Identify which cell holds the provided text, then report its (x, y) central coordinate. 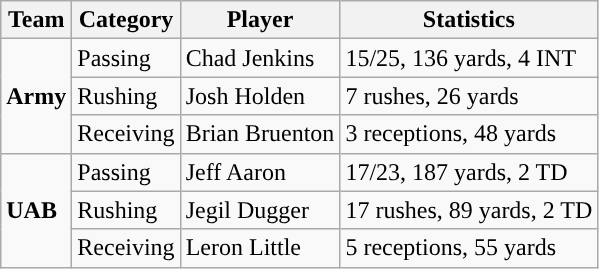
7 rushes, 26 yards (469, 96)
Team (36, 20)
Category (126, 20)
17/23, 187 yards, 2 TD (469, 172)
UAB (36, 210)
Leron Little (260, 248)
17 rushes, 89 yards, 2 TD (469, 210)
Statistics (469, 20)
Army (36, 96)
5 receptions, 55 yards (469, 248)
Jegil Dugger (260, 210)
3 receptions, 48 yards (469, 134)
15/25, 136 yards, 4 INT (469, 58)
Josh Holden (260, 96)
Player (260, 20)
Brian Bruenton (260, 134)
Jeff Aaron (260, 172)
Chad Jenkins (260, 58)
